Scan for the cell matching the given text and deliver its [x, y] coordinate at center. 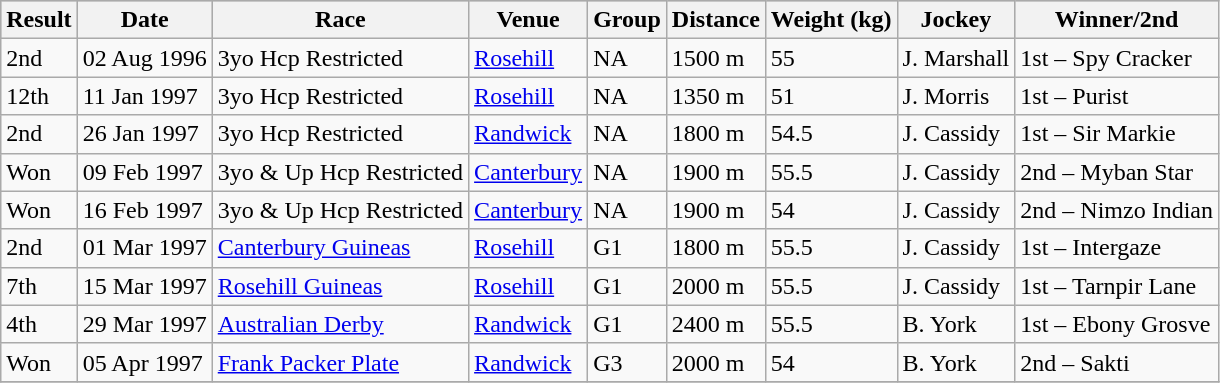
2nd – Myban Star [1117, 172]
Canterbury Guineas [340, 248]
1st – Sir Markie [1117, 134]
1500 m [716, 58]
G3 [628, 362]
1st – Spy Cracker [1117, 58]
1st – Tarnpir Lane [1117, 286]
2nd – Nimzo Indian [1117, 210]
12th [39, 96]
1350 m [716, 96]
Australian Derby [340, 324]
1st – Ebony Grosve [1117, 324]
09 Feb 1997 [144, 172]
01 Mar 1997 [144, 248]
15 Mar 1997 [144, 286]
Jockey [956, 20]
26 Jan 1997 [144, 134]
Result [39, 20]
29 Mar 1997 [144, 324]
54.5 [831, 134]
Date [144, 20]
51 [831, 96]
Weight (kg) [831, 20]
Venue [528, 20]
55 [831, 58]
Race [340, 20]
Group [628, 20]
2nd – Sakti [1117, 362]
2400 m [716, 324]
11 Jan 1997 [144, 96]
Rosehill Guineas [340, 286]
7th [39, 286]
Winner/2nd [1117, 20]
1st – Intergaze [1117, 248]
05 Apr 1997 [144, 362]
J. Morris [956, 96]
16 Feb 1997 [144, 210]
1st – Purist [1117, 96]
Distance [716, 20]
4th [39, 324]
Frank Packer Plate [340, 362]
02 Aug 1996 [144, 58]
J. Marshall [956, 58]
